Scan for the cell matching the given text and deliver its [x, y] coordinate at center. 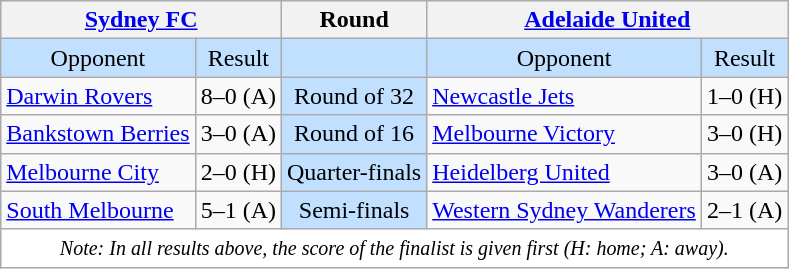
Round of 16 [354, 134]
Quarter-finals [354, 172]
Melbourne City [98, 172]
5–1 (A) [238, 210]
Round of 32 [354, 96]
Semi-finals [354, 210]
Round [354, 20]
Bankstown Berries [98, 134]
Note: In all results above, the score of the finalist is given first (H: home; A: away). [394, 248]
Western Sydney Wanderers [564, 210]
2–1 (A) [744, 210]
Adelaide United [608, 20]
2–0 (H) [238, 172]
South Melbourne [98, 210]
Sydney FC [142, 20]
1–0 (H) [744, 96]
3–0 (H) [744, 134]
Melbourne Victory [564, 134]
Heidelberg United [564, 172]
Darwin Rovers [98, 96]
8–0 (A) [238, 96]
Newcastle Jets [564, 96]
